Scan for the cell matching the given text and deliver its (x, y) coordinate at center. 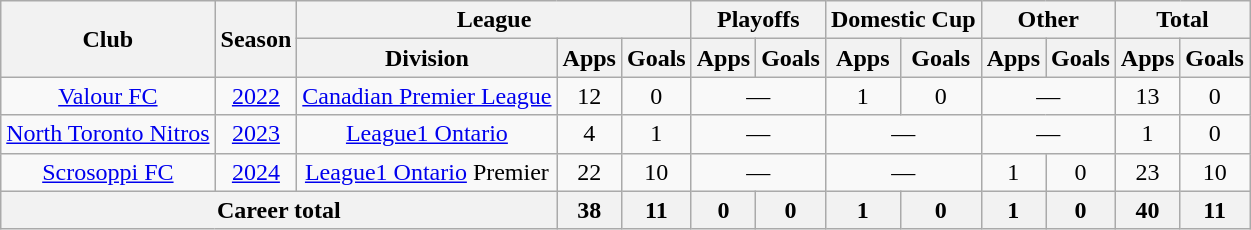
Playoffs (758, 20)
2024 (256, 172)
12 (589, 96)
40 (1147, 210)
League1 Ontario (427, 134)
2023 (256, 134)
League (494, 20)
13 (1147, 96)
Season (256, 39)
Scrosoppi FC (108, 172)
Valour FC (108, 96)
23 (1147, 172)
Other (1048, 20)
22 (589, 172)
Domestic Cup (903, 20)
Career total (279, 210)
38 (589, 210)
Canadian Premier League (427, 96)
Division (427, 58)
North Toronto Nitros (108, 134)
Total (1182, 20)
4 (589, 134)
Club (108, 39)
League1 Ontario Premier (427, 172)
2022 (256, 96)
